Pinpoint the cell where the given text exists, returning its [X, Y] midpoint coordinate. 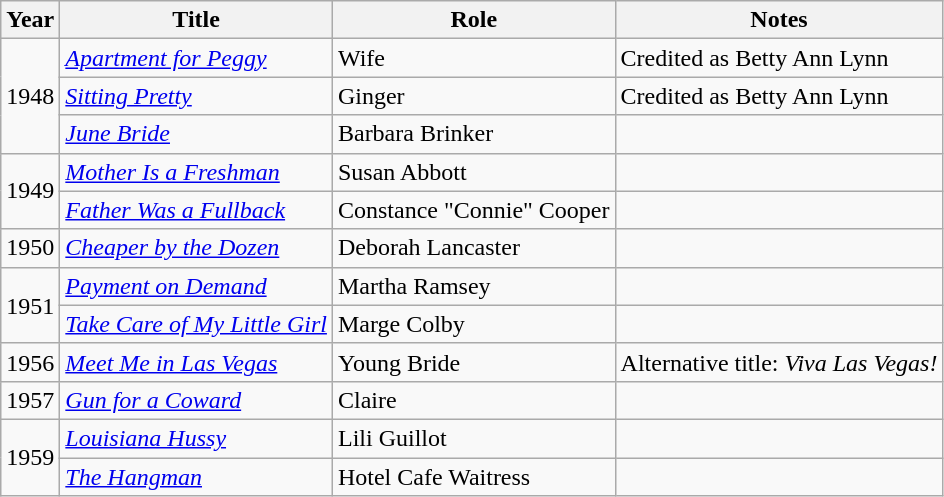
Ginger [474, 96]
Year [30, 20]
1948 [30, 96]
1957 [30, 400]
Sitting Pretty [196, 96]
Apartment for Peggy [196, 58]
1950 [30, 248]
Martha Ramsey [474, 286]
Constance "Connie" Cooper [474, 210]
Barbara Brinker [474, 134]
Gun for a Coward [196, 400]
Role [474, 20]
Hotel Cafe Waitress [474, 477]
1959 [30, 457]
Mother Is a Freshman [196, 172]
Father Was a Fullback [196, 210]
Alternative title: Viva Las Vegas! [779, 362]
1956 [30, 362]
Marge Colby [474, 324]
Title [196, 20]
The Hangman [196, 477]
Notes [779, 20]
Louisiana Hussy [196, 438]
Payment on Demand [196, 286]
1949 [30, 191]
Meet Me in Las Vegas [196, 362]
Take Care of My Little Girl [196, 324]
Susan Abbott [474, 172]
1951 [30, 305]
Young Bride [474, 362]
Deborah Lancaster [474, 248]
Claire [474, 400]
Wife [474, 58]
Lili Guillot [474, 438]
June Bride [196, 134]
Cheaper by the Dozen [196, 248]
